Output the (X, Y) coordinate of the center of the cell containing the given text.  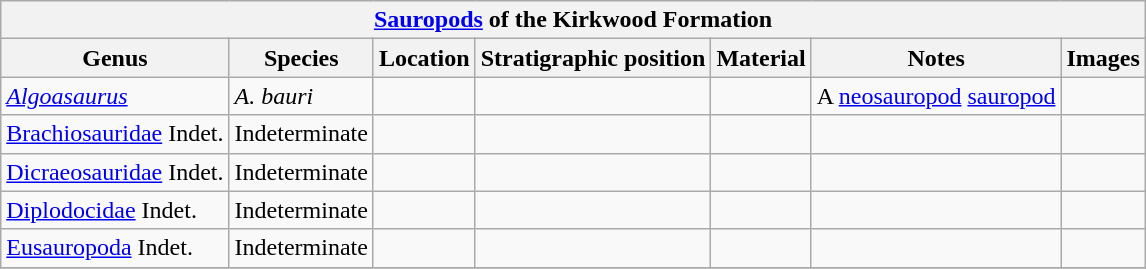
A. bauri (301, 96)
Dicraeosauridae Indet. (115, 172)
Genus (115, 58)
Images (1103, 58)
Species (301, 58)
Stratigraphic position (593, 58)
Material (761, 58)
Algoasaurus (115, 96)
A neosauropod sauropod (936, 96)
Diplodocidae Indet. (115, 210)
Brachiosauridae Indet. (115, 134)
Eusauropoda Indet. (115, 248)
Sauropods of the Kirkwood Formation (574, 20)
Location (424, 58)
Notes (936, 58)
